For the text-containing cell, return its midpoint in (X, Y) coordinate format. 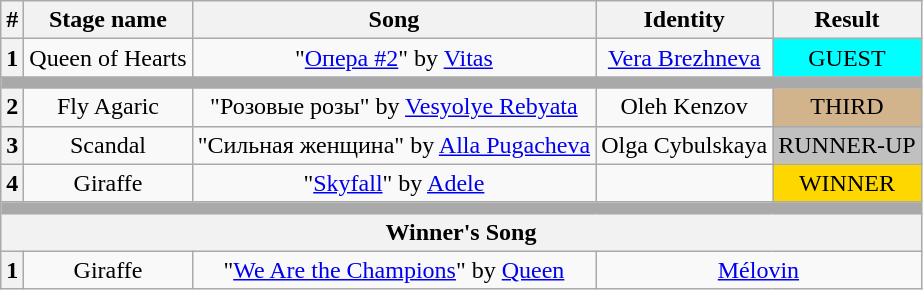
Vera Brezhneva (684, 58)
THIRD (847, 107)
"Розовые розы" by Vesyolye Rebyata (394, 107)
Mélovin (758, 270)
4 (12, 183)
RUNNER-UP (847, 145)
# (12, 20)
3 (12, 145)
Scandal (108, 145)
"Сильная женщина" by Alla Pugacheva (394, 145)
Stage name (108, 20)
Identity (684, 20)
"We Are the Champions" by Queen (394, 270)
Fly Agaric (108, 107)
2 (12, 107)
"Опера #2" by Vitas (394, 58)
Result (847, 20)
GUEST (847, 58)
WINNER (847, 183)
Queen of Hearts (108, 58)
Winner's Song (461, 232)
"Skyfall" by Adele (394, 183)
Oleh Kenzov (684, 107)
Olga Cybulskaya (684, 145)
Song (394, 20)
